For the text-containing cell, return its midpoint in (X, Y) coordinate format. 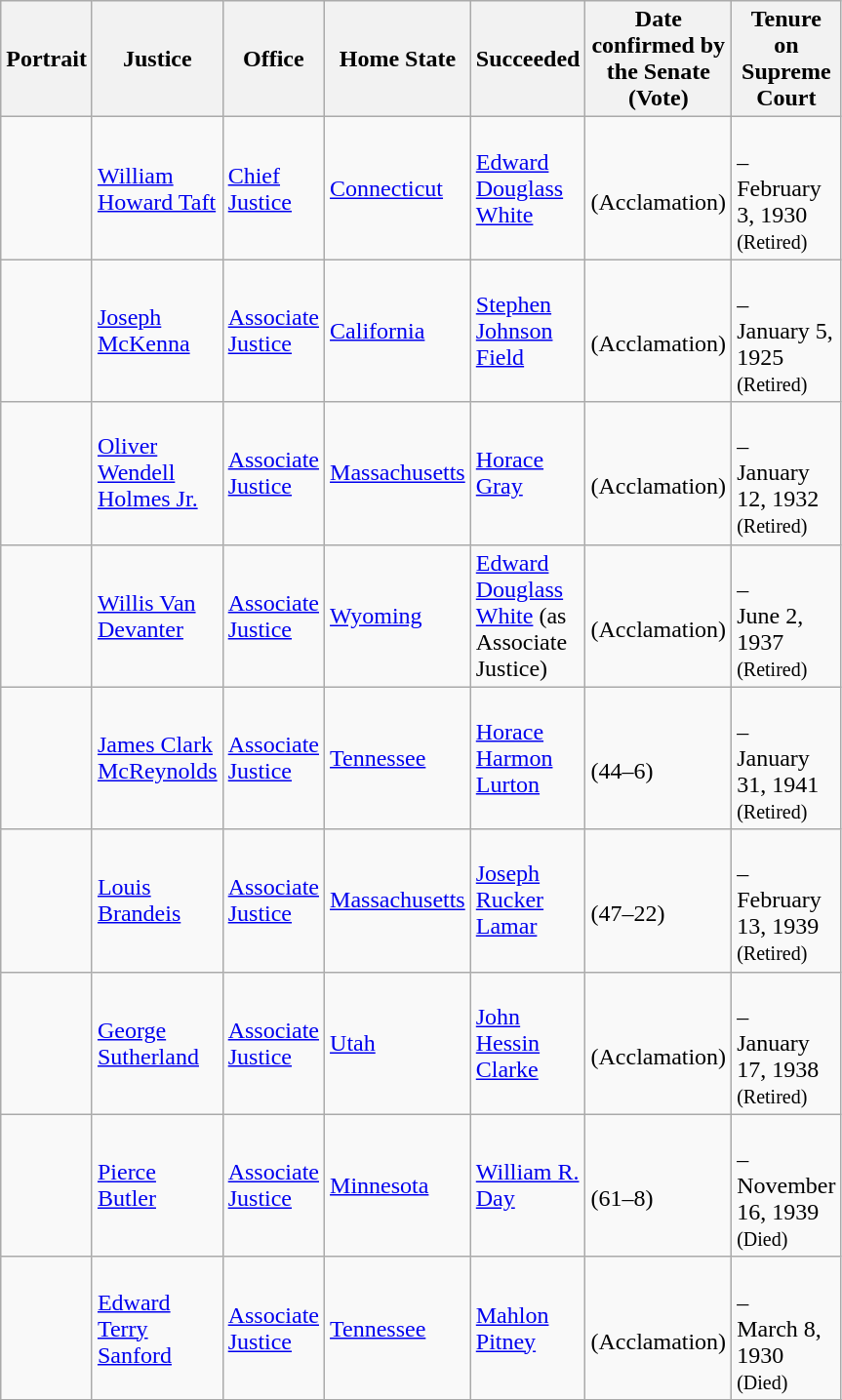
Chief Justice (273, 188)
–January 17, 1938(Retired) (786, 1043)
–June 2, 1937(Retired) (786, 616)
Willis Van Devanter (157, 616)
Horace Harmon Lurton (528, 758)
William R. Day (528, 1185)
Portrait (47, 59)
Date confirmed by the Senate(Vote) (659, 59)
–February 13, 1939(Retired) (786, 900)
Edward Douglass White (as Associate Justice) (528, 616)
Mahlon Pitney (528, 1328)
(44–6) (659, 758)
–January 31, 1941(Retired) (786, 758)
Horace Gray (528, 473)
Connecticut (398, 188)
Edward Terry Sanford (157, 1328)
Edward Douglass White (528, 188)
Utah (398, 1043)
Joseph Rucker Lamar (528, 900)
Tenure on Supreme Court (786, 59)
Wyoming (398, 616)
–March 8, 1930(Died) (786, 1328)
Stephen Johnson Field (528, 331)
William Howard Taft (157, 188)
John Hessin Clarke (528, 1043)
Joseph McKenna (157, 331)
–January 5, 1925(Retired) (786, 331)
Office (273, 59)
–January 12, 1932(Retired) (786, 473)
Pierce Butler (157, 1185)
Justice (157, 59)
–February 3, 1930(Retired) (786, 188)
California (398, 331)
Louis Brandeis (157, 900)
(61–8) (659, 1185)
(47–22) (659, 900)
Minnesota (398, 1185)
–November 16, 1939(Died) (786, 1185)
Succeeded (528, 59)
George Sutherland (157, 1043)
James Clark McReynolds (157, 758)
Oliver Wendell Holmes Jr. (157, 473)
Home State (398, 59)
